Search for the cell housing the specified text and yield its (X, Y) center coordinate. 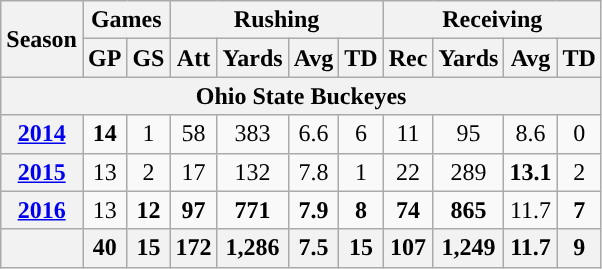
0 (579, 134)
771 (252, 210)
GS (148, 58)
95 (468, 134)
1,249 (468, 248)
2014 (42, 134)
Season (42, 39)
Rec (408, 58)
2015 (42, 172)
58 (194, 134)
289 (468, 172)
Rushing (276, 20)
14 (104, 134)
6 (361, 134)
13.1 (530, 172)
2016 (42, 210)
865 (468, 210)
11 (408, 134)
22 (408, 172)
12 (148, 210)
40 (104, 248)
Games (126, 20)
9 (579, 248)
74 (408, 210)
Ohio State Buckeyes (302, 96)
383 (252, 134)
Receiving (492, 20)
7.8 (314, 172)
1,286 (252, 248)
7.9 (314, 210)
Att (194, 58)
7 (579, 210)
GP (104, 58)
97 (194, 210)
132 (252, 172)
7.5 (314, 248)
17 (194, 172)
107 (408, 248)
6.6 (314, 134)
8 (361, 210)
8.6 (530, 134)
172 (194, 248)
